Return (x, y) of the center of cell containing provided text 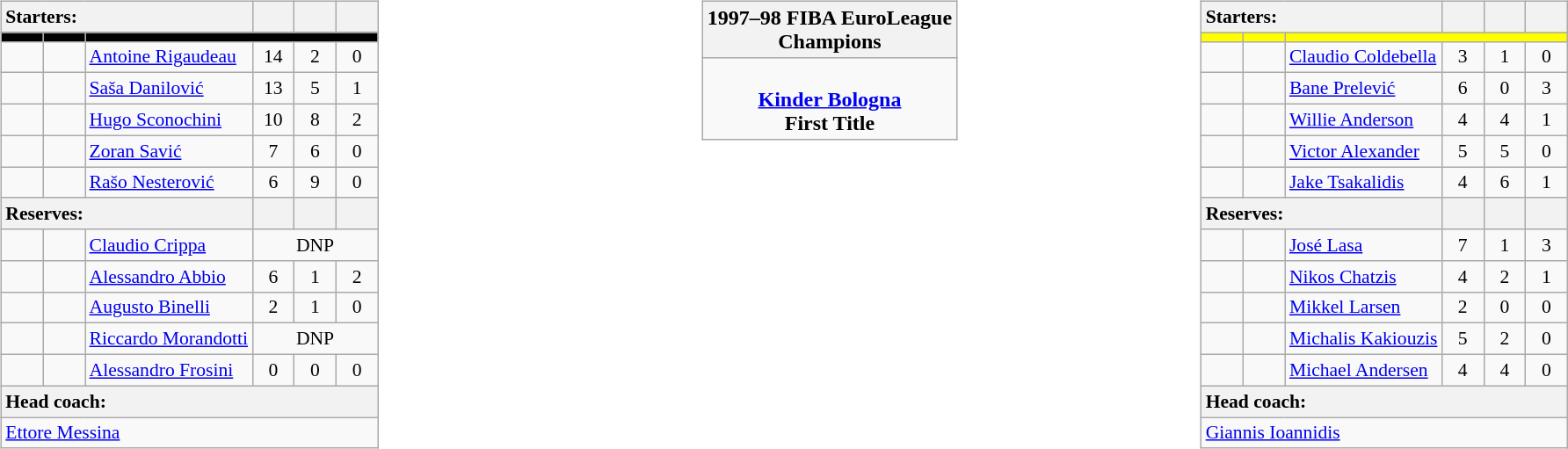
José Lasa (1364, 245)
Augusto Binelli (169, 308)
9 (316, 183)
10 (273, 119)
Mikkel Larsen (1364, 308)
Ettore Messina (190, 432)
1997–98 FIBA EuroLeagueChampions (830, 30)
Hugo Sconochini (169, 119)
Giannis Ioannidis (1385, 432)
Claudio Crippa (169, 245)
Nikos Chatzis (1364, 276)
Jake Tsakalidis (1364, 183)
Alessandro Frosini (169, 370)
Michalis Kakiouzis (1364, 339)
Saša Danilović (169, 89)
Kinder Bologna First Title (830, 98)
Riccardo Morandotti (169, 339)
Antoine Rigaudeau (169, 57)
8 (316, 119)
Bane Prelević (1364, 89)
Claudio Coldebella (1364, 57)
Michael Andersen (1364, 370)
Victor Alexander (1364, 151)
Willie Anderson (1364, 119)
Alessandro Abbio (169, 276)
13 (273, 89)
Zoran Savić (169, 151)
14 (273, 57)
Rašo Nesterović (169, 183)
